Provide the (X, Y) coordinate of the cell's center where the given text is located.  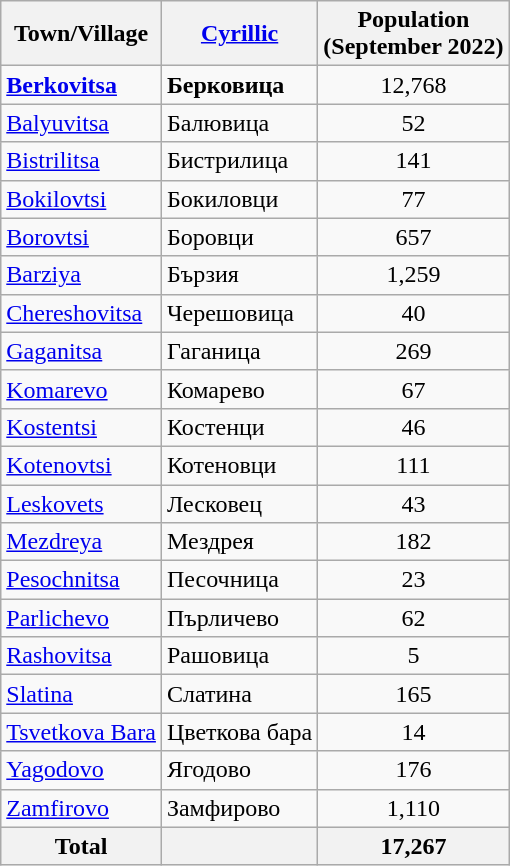
Bokilovtsi (82, 199)
67 (414, 389)
Tsvetkova Bara (82, 732)
Cyrillic (239, 34)
Yagodovo (82, 770)
Pesochnitsa (82, 580)
40 (414, 313)
43 (414, 503)
Barziya (82, 275)
12,768 (414, 85)
Zamfirovo (82, 808)
Parlichevo (82, 618)
Town/Village (82, 34)
52 (414, 123)
14 (414, 732)
Бързия (239, 275)
Бистрилица (239, 161)
Гаганица (239, 351)
657 (414, 237)
Komarevo (82, 389)
17,267 (414, 846)
Мездрея (239, 542)
141 (414, 161)
Berkovitsa (82, 85)
Пърличево (239, 618)
5 (414, 656)
Боровци (239, 237)
1,110 (414, 808)
Kostentsi (82, 427)
77 (414, 199)
Total (82, 846)
Gaganitsa (82, 351)
182 (414, 542)
Балювица (239, 123)
Ягодово (239, 770)
165 (414, 694)
Черешовица (239, 313)
Цветкова бара (239, 732)
111 (414, 465)
Комарево (239, 389)
Balyuvitsa (82, 123)
Leskovets (82, 503)
Слатина (239, 694)
Котеновци (239, 465)
Kotenovtsi (82, 465)
Костенци (239, 427)
Берковица (239, 85)
176 (414, 770)
Лесковец (239, 503)
Замфирово (239, 808)
46 (414, 427)
1,259 (414, 275)
23 (414, 580)
62 (414, 618)
Песочница (239, 580)
Borovtsi (82, 237)
Population(September 2022) (414, 34)
Chereshovitsa (82, 313)
Bistrilitsa (82, 161)
269 (414, 351)
Slatina (82, 694)
Mezdreya (82, 542)
Рашовица (239, 656)
Бокиловци (239, 199)
Rashovitsa (82, 656)
